Detect which cell encompasses the target text, then output its (x, y) center coordinate. 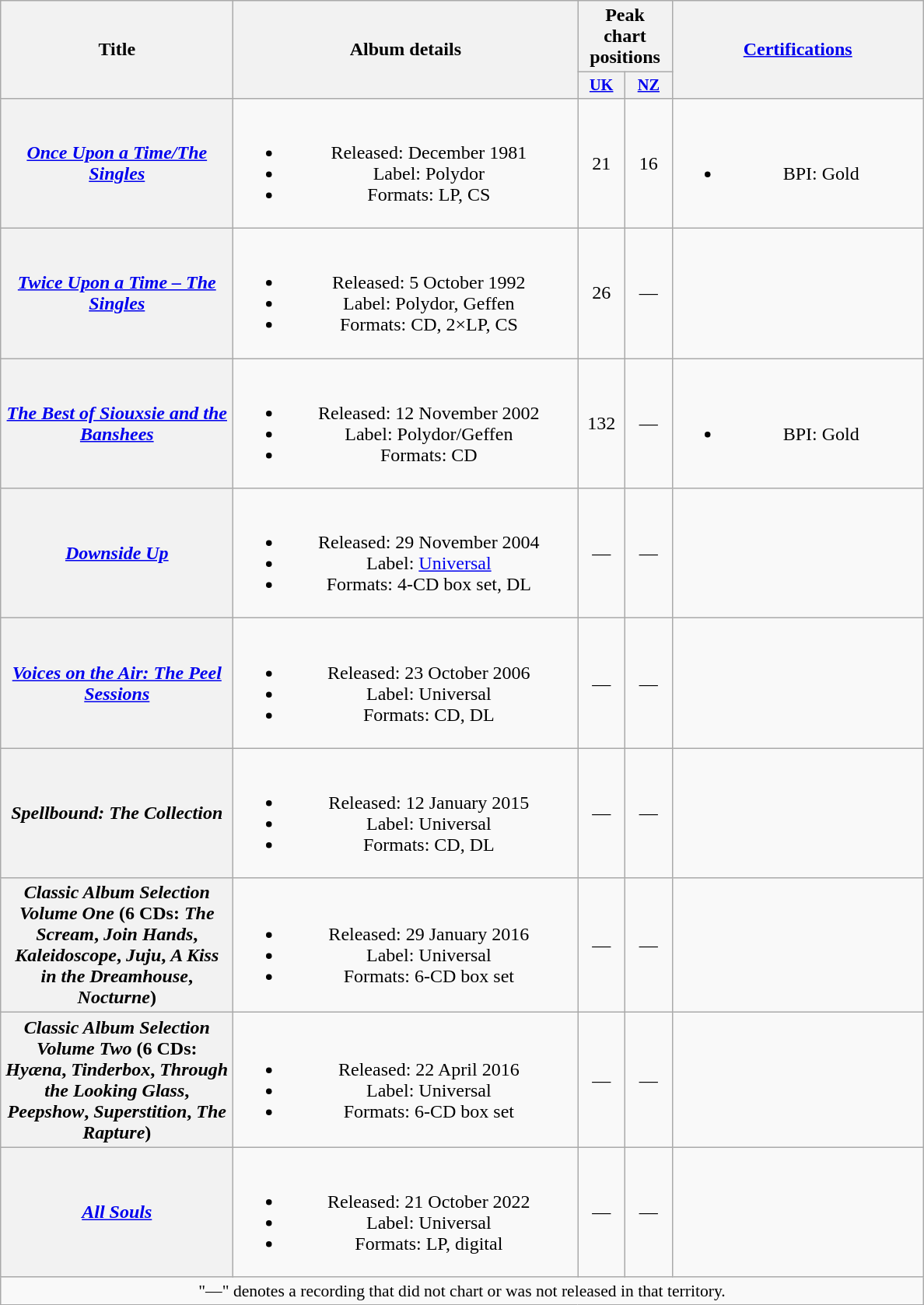
Voices on the Air: The Peel Sessions (117, 683)
Peak chart positions (625, 37)
Album details (406, 50)
Spellbound: The Collection (117, 813)
Released: 12 January 2015Label: UniversalFormats: CD, DL (406, 813)
Released: 29 November 2004Label: UniversalFormats: 4-CD box set, DL (406, 554)
Released: 21 October 2022Label: UniversalFormats: LP, digital (406, 1212)
Released: 22 April 2016Label: UniversalFormats: 6-CD box set (406, 1079)
NZ (649, 86)
26 (602, 294)
All Souls (117, 1212)
Released: 29 January 2016Label: UniversalFormats: 6-CD box set (406, 946)
16 (649, 163)
The Best of Siouxsie and the Banshees (117, 423)
21 (602, 163)
Released: 12 November 2002Label: Polydor/GeffenFormats: CD (406, 423)
Downside Up (117, 554)
"—" denotes a recording that did not chart or was not released in that territory. (462, 1291)
Title (117, 50)
Certifications (798, 50)
Twice Upon a Time – The Singles (117, 294)
Classic Album Selection Volume Two (6 CDs: Hyæna, Tinderbox, Through the Looking Glass, Peepshow, Superstition, The Rapture) (117, 1079)
132 (602, 423)
UK (602, 86)
Classic Album Selection Volume One (6 CDs: The Scream, Join Hands, Kaleidoscope, Juju, A Kiss in the Dreamhouse, Nocturne) (117, 946)
Released: 23 October 2006Label: UniversalFormats: CD, DL (406, 683)
Once Upon a Time/The Singles (117, 163)
Released: 5 October 1992Label: Polydor, GeffenFormats: CD, 2×LP, CS (406, 294)
Released: December 1981Label: PolydorFormats: LP, CS (406, 163)
